Extract the [X, Y] coordinate from the center of the cell holding the provided text.  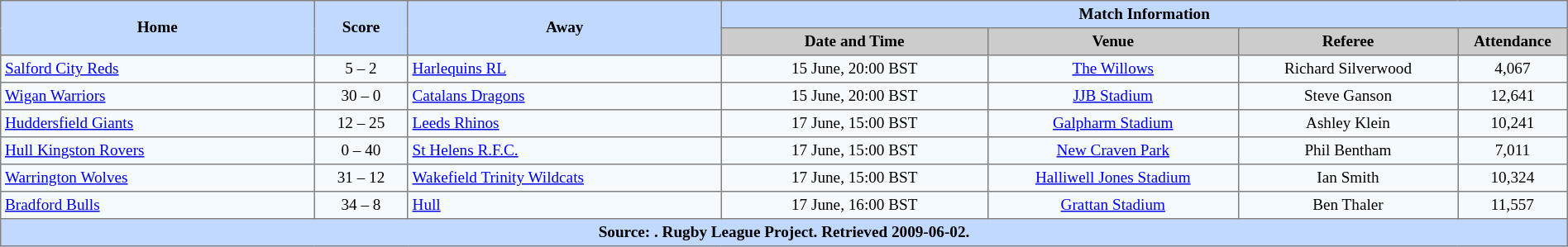
Ashley Klein [1348, 124]
Bradford Bulls [157, 205]
Home [157, 28]
Richard Silverwood [1348, 69]
Match Information [1145, 15]
Salford City Reds [157, 69]
Source: . Rugby League Project. Retrieved 2009-06-02. [784, 233]
11,557 [1513, 205]
5 – 2 [361, 69]
St Helens R.F.C. [564, 150]
10,324 [1513, 178]
17 June, 16:00 BST [854, 205]
Wigan Warriors [157, 96]
Huddersfield Giants [157, 124]
New Craven Park [1113, 150]
10,241 [1513, 124]
Referee [1348, 41]
Score [361, 28]
The Willows [1113, 69]
Galpharm Stadium [1113, 124]
Harlequins RL [564, 69]
Warrington Wolves [157, 178]
Halliwell Jones Stadium [1113, 178]
Steve Ganson [1348, 96]
Grattan Stadium [1113, 205]
Date and Time [854, 41]
31 – 12 [361, 178]
Hull [564, 205]
Hull Kingston Rovers [157, 150]
7,011 [1513, 150]
Ben Thaler [1348, 205]
4,067 [1513, 69]
Catalans Dragons [564, 96]
Leeds Rhinos [564, 124]
12,641 [1513, 96]
30 – 0 [361, 96]
Wakefield Trinity Wildcats [564, 178]
12 – 25 [361, 124]
34 – 8 [361, 205]
Away [564, 28]
Venue [1113, 41]
Attendance [1513, 41]
JJB Stadium [1113, 96]
Phil Bentham [1348, 150]
Ian Smith [1348, 178]
0 – 40 [361, 150]
